Extract the (x, y) coordinate from the center of the cell holding the provided text.  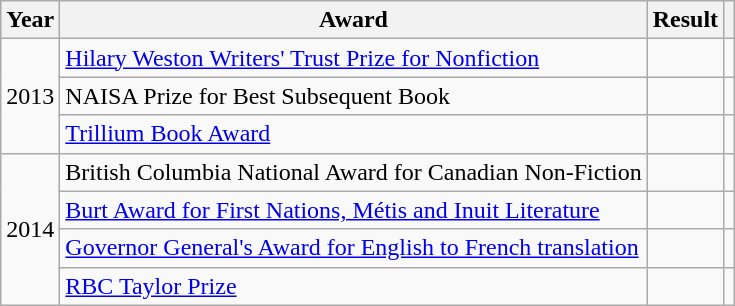
Hilary Weston Writers' Trust Prize for Nonfiction (354, 58)
Governor General's Award for English to French translation (354, 248)
Result (685, 20)
2013 (30, 96)
Award (354, 20)
2014 (30, 229)
Burt Award for First Nations, Métis and Inuit Literature (354, 210)
British Columbia National Award for Canadian Non-Fiction (354, 172)
Year (30, 20)
Trillium Book Award (354, 134)
NAISA Prize for Best Subsequent Book (354, 96)
RBC Taylor Prize (354, 286)
